Pinpoint the cell where the given text exists, returning its (x, y) midpoint coordinate. 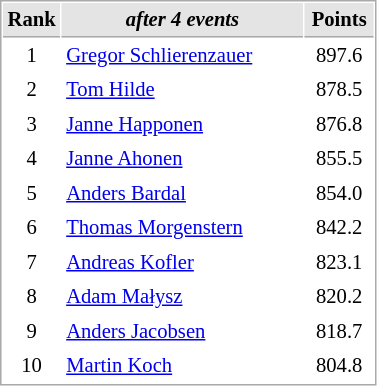
823.1 (340, 262)
Janne Ahonen (183, 158)
Janne Happonen (183, 124)
Gregor Schlierenzauer (183, 56)
2 (32, 90)
6 (32, 228)
Anders Bardal (183, 194)
Thomas Morgenstern (183, 228)
5 (32, 194)
876.8 (340, 124)
Points (340, 20)
Rank (32, 20)
Tom Hilde (183, 90)
Andreas Kofler (183, 262)
8 (32, 296)
10 (32, 366)
1 (32, 56)
7 (32, 262)
3 (32, 124)
Anders Jacobsen (183, 332)
4 (32, 158)
Martin Koch (183, 366)
818.7 (340, 332)
820.2 (340, 296)
855.5 (340, 158)
854.0 (340, 194)
897.6 (340, 56)
842.2 (340, 228)
Adam Małysz (183, 296)
after 4 events (183, 20)
804.8 (340, 366)
9 (32, 332)
878.5 (340, 90)
